Detect which cell encompasses the target text, then output its [X, Y] center coordinate. 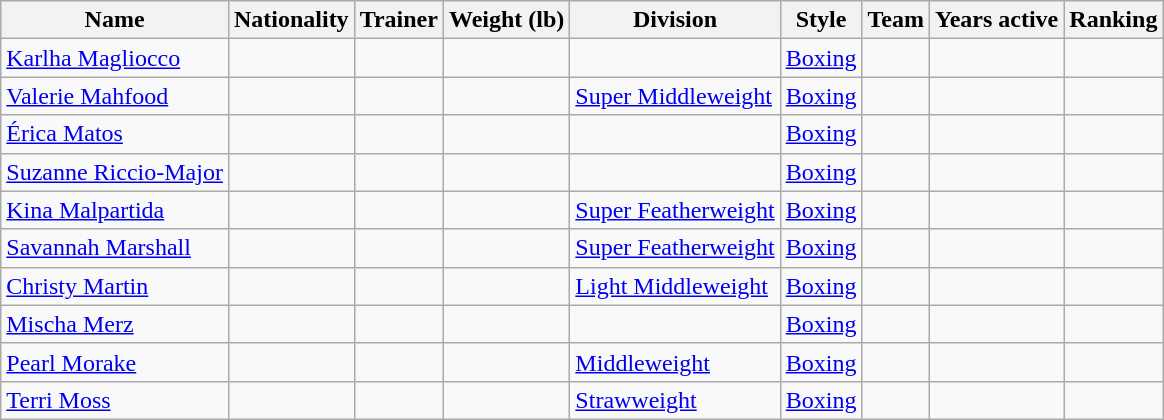
Christy Martin [115, 286]
Terri Moss [115, 400]
Middleweight [675, 362]
Mischa Merz [115, 324]
Ranking [1114, 20]
Weight (lb) [506, 20]
Trainer [398, 20]
Érica Matos [115, 134]
Suzanne Riccio-Major [115, 172]
Savannah Marshall [115, 248]
Nationality [291, 20]
Years active [996, 20]
Name [115, 20]
Style [821, 20]
Kina Malpartida [115, 210]
Karlha Magliocco [115, 58]
Super Middleweight [675, 96]
Valerie Mahfood [115, 96]
Strawweight [675, 400]
Division [675, 20]
Team [896, 20]
Light Middleweight [675, 286]
Pearl Morake [115, 362]
